Scan for the cell matching the given text and deliver its (X, Y) coordinate at center. 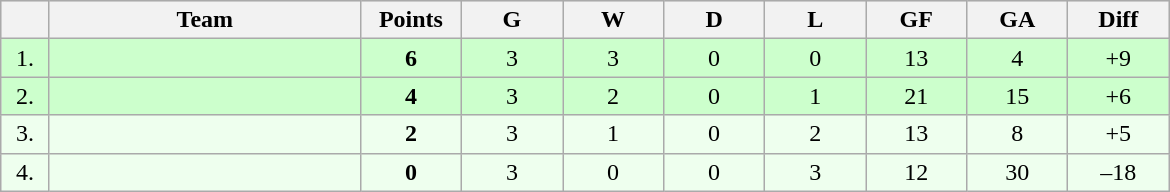
Points (410, 20)
+6 (1118, 96)
Diff (1118, 20)
15 (1018, 96)
W (612, 20)
GF (916, 20)
3. (26, 134)
4. (26, 172)
D (714, 20)
1. (26, 58)
L (816, 20)
+9 (1118, 58)
+5 (1118, 134)
2. (26, 96)
6 (410, 58)
Team (204, 20)
30 (1018, 172)
8 (1018, 134)
–18 (1118, 172)
G (512, 20)
21 (916, 96)
GA (1018, 20)
12 (916, 172)
